Scan for the cell matching the given text and deliver its [X, Y] coordinate at center. 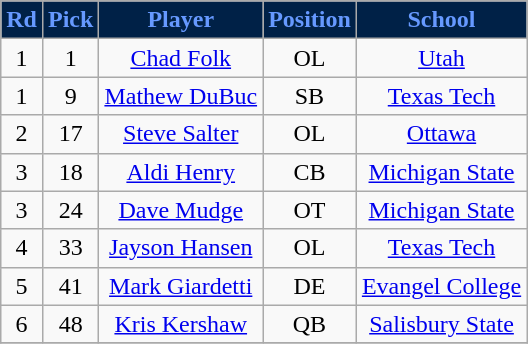
18 [70, 172]
48 [70, 324]
41 [70, 286]
Chad Folk [181, 58]
4 [22, 248]
33 [70, 248]
Player [181, 20]
Steve Salter [181, 134]
Mathew DuBuc [181, 96]
Rd [22, 20]
5 [22, 286]
SB [310, 96]
Ottawa [441, 134]
School [441, 20]
Salisbury State [441, 324]
OT [310, 210]
Mark Giardetti [181, 286]
Evangel College [441, 286]
Kris Kershaw [181, 324]
DE [310, 286]
17 [70, 134]
Position [310, 20]
2 [22, 134]
Utah [441, 58]
6 [22, 324]
QB [310, 324]
9 [70, 96]
Aldi Henry [181, 172]
Pick [70, 20]
Jayson Hansen [181, 248]
24 [70, 210]
Dave Mudge [181, 210]
CB [310, 172]
